Return the [x, y] coordinate for the center point of the cell that contains the specified text.  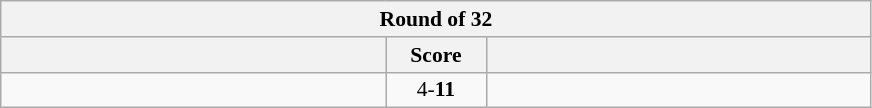
Score [436, 55]
4-11 [436, 90]
Round of 32 [436, 19]
